Scan for the cell matching the given text and deliver its [X, Y] coordinate at center. 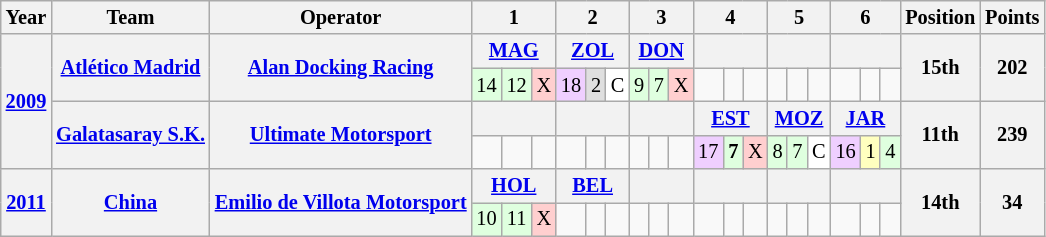
Emilio de Villota Motorsport [341, 202]
MAG [514, 51]
JAR [866, 118]
5 [800, 17]
15th [940, 68]
Ultimate Motorsport [341, 134]
14th [940, 202]
DON [661, 51]
Galatasaray S.K. [130, 134]
Atlético Madrid [130, 68]
16 [846, 152]
12 [517, 85]
Points [1012, 17]
11 [517, 219]
202 [1012, 68]
239 [1012, 134]
8 [778, 152]
EST [730, 118]
China [130, 202]
MOZ [800, 118]
2009 [26, 102]
9 [639, 85]
Position [940, 17]
11th [940, 134]
ZOL [592, 51]
Year [26, 17]
6 [866, 17]
17 [708, 152]
18 [571, 85]
HOL [514, 186]
Team [130, 17]
Alan Docking Racing [341, 68]
Operator [341, 17]
34 [1012, 202]
BEL [592, 186]
2011 [26, 202]
3 [661, 17]
10 [487, 219]
14 [487, 85]
